Return (X, Y) of the center of cell containing provided text 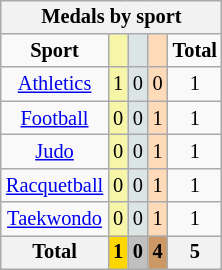
Judo (54, 152)
Medals by sport (112, 17)
5 (195, 253)
Athletics (54, 84)
Racquetball (54, 185)
Football (54, 118)
Sport (54, 51)
Taekwondo (54, 219)
4 (158, 253)
